Return [X, Y] of the center of cell containing provided text 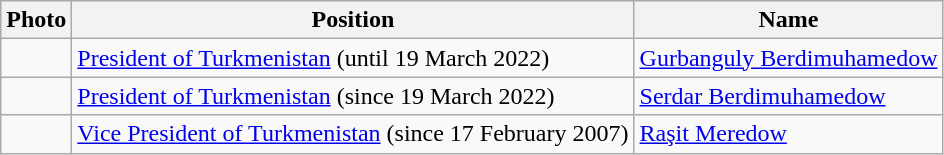
Raşit Meredow [788, 134]
Position [353, 20]
Serdar Berdimuhamedow [788, 96]
Gurbanguly Berdimuhamedow [788, 58]
President of Turkmenistan (since 19 March 2022) [353, 96]
President of Turkmenistan (until 19 March 2022) [353, 58]
Photo [36, 20]
Vice President of Turkmenistan (since 17 February 2007) [353, 134]
Name [788, 20]
